Provide the (X, Y) coordinate of the cell's center where the given text is located.  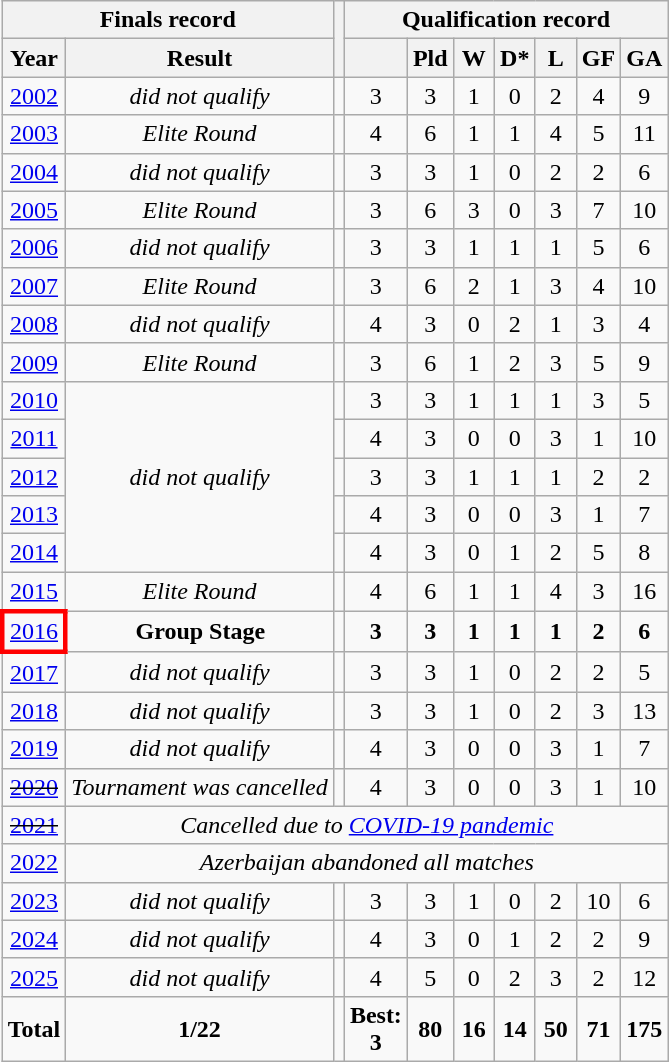
2015 (34, 592)
80 (430, 1028)
2024 (34, 939)
Qualification record (506, 20)
Finals record (168, 20)
2012 (34, 477)
Year (34, 58)
Tournament was cancelled (200, 787)
2014 (34, 553)
D* (514, 58)
2010 (34, 400)
71 (598, 1028)
2006 (34, 248)
Result (200, 58)
2021 (34, 825)
Total (34, 1028)
2017 (34, 672)
2013 (34, 515)
13 (644, 711)
W (474, 58)
Azerbaijan abandoned all matches (367, 863)
1/22 (200, 1028)
Cancelled due to COVID-19 pandemic (367, 825)
L (556, 58)
14 (514, 1028)
2025 (34, 977)
GF (598, 58)
2002 (34, 96)
175 (644, 1028)
2007 (34, 286)
2008 (34, 324)
12 (644, 977)
Pld (430, 58)
2016 (34, 632)
GA (644, 58)
2023 (34, 901)
2009 (34, 362)
2019 (34, 749)
2004 (34, 172)
2018 (34, 711)
50 (556, 1028)
11 (644, 134)
2003 (34, 134)
2020 (34, 787)
2011 (34, 438)
8 (644, 553)
Group Stage (200, 632)
2005 (34, 210)
2022 (34, 863)
Best: 3 (376, 1028)
